For the text-containing cell, return its midpoint in [x, y] coordinate format. 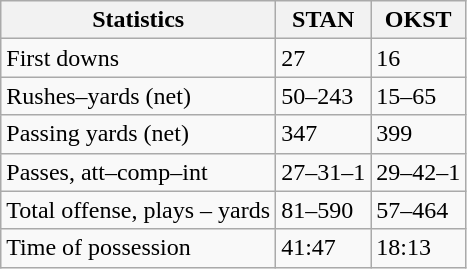
Passing yards (net) [138, 134]
Passes, att–comp–int [138, 172]
Statistics [138, 20]
16 [418, 58]
OKST [418, 20]
27–31–1 [324, 172]
Time of possession [138, 248]
15–65 [418, 96]
STAN [324, 20]
Total offense, plays – yards [138, 210]
57–464 [418, 210]
27 [324, 58]
347 [324, 134]
First downs [138, 58]
399 [418, 134]
18:13 [418, 248]
Rushes–yards (net) [138, 96]
41:47 [324, 248]
81–590 [324, 210]
29–42–1 [418, 172]
50–243 [324, 96]
